From the cell containing the given text, extract its center point as (x, y) coordinate. 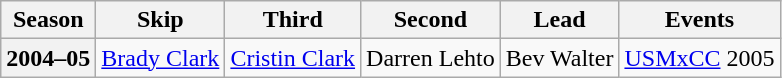
USMxCC 2005 (700, 58)
Bev Walter (560, 58)
Darren Lehto (431, 58)
Events (700, 20)
Lead (560, 20)
Cristin Clark (293, 58)
Skip (160, 20)
Brady Clark (160, 58)
Second (431, 20)
2004–05 (48, 58)
Third (293, 20)
Season (48, 20)
